Locate the cell with the specified text and output its (x, y) center coordinate. 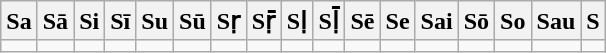
Sē (362, 21)
Sai (436, 21)
Sau (556, 21)
Si (90, 21)
Sō (476, 21)
Sṛ (228, 21)
Sḹ (329, 21)
S (593, 21)
Sī (120, 21)
Su (155, 21)
Sā (55, 21)
Sṝ (264, 21)
Sa (19, 21)
Sū (193, 21)
Se (398, 21)
Sḷ (297, 21)
So (513, 21)
